Search for the cell housing the specified text and yield its (X, Y) center coordinate. 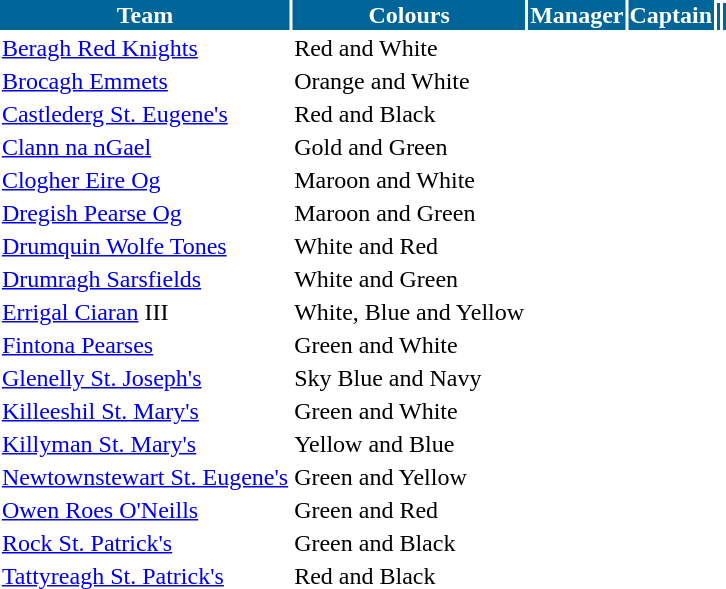
Maroon and Green (410, 213)
Brocagh Emmets (144, 81)
Drumquin Wolfe Tones (144, 246)
Clann na nGael (144, 147)
Dregish Pearse Og (144, 213)
Errigal Ciaran III (144, 312)
Captain (671, 15)
Killyman St. Mary's (144, 444)
Orange and White (410, 81)
Castlederg St. Eugene's (144, 114)
Rock St. Patrick's (144, 543)
Green and Black (410, 543)
White and Green (410, 279)
Owen Roes O'Neills (144, 510)
Maroon and White (410, 180)
Clogher Eire Og (144, 180)
Green and Yellow (410, 477)
Team (144, 15)
Colours (410, 15)
Yellow and Blue (410, 444)
Glenelly St. Joseph's (144, 378)
Fintona Pearses (144, 345)
Manager (577, 15)
Killeeshil St. Mary's (144, 411)
White and Red (410, 246)
Green and Red (410, 510)
Newtownstewart St. Eugene's (144, 477)
Red and Black (410, 114)
White, Blue and Yellow (410, 312)
Drumragh Sarsfields (144, 279)
Red and White (410, 48)
Gold and Green (410, 147)
Beragh Red Knights (144, 48)
Sky Blue and Navy (410, 378)
